Provide the [X, Y] coordinate of the cell's center where the given text is located.  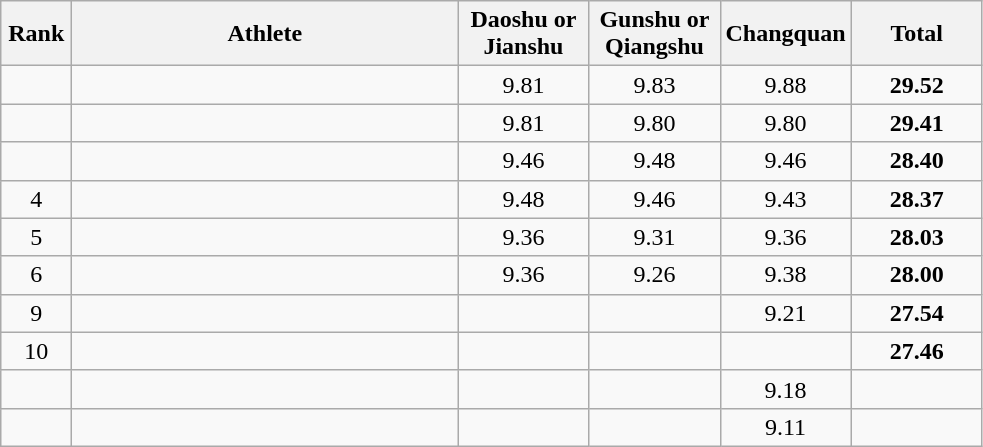
Total [916, 34]
Athlete [265, 34]
27.46 [916, 351]
9.26 [654, 275]
28.37 [916, 199]
9.38 [786, 275]
28.00 [916, 275]
9.21 [786, 313]
9 [36, 313]
9.88 [786, 85]
5 [36, 237]
28.03 [916, 237]
9.43 [786, 199]
28.40 [916, 161]
9.83 [654, 85]
9.18 [786, 389]
29.52 [916, 85]
29.41 [916, 123]
Rank [36, 34]
9.11 [786, 427]
9.31 [654, 237]
10 [36, 351]
Changquan [786, 34]
4 [36, 199]
Gunshu orQiangshu [654, 34]
6 [36, 275]
27.54 [916, 313]
Daoshu orJianshu [524, 34]
